Provide the [x, y] coordinate of the cell's center where the given text is located.  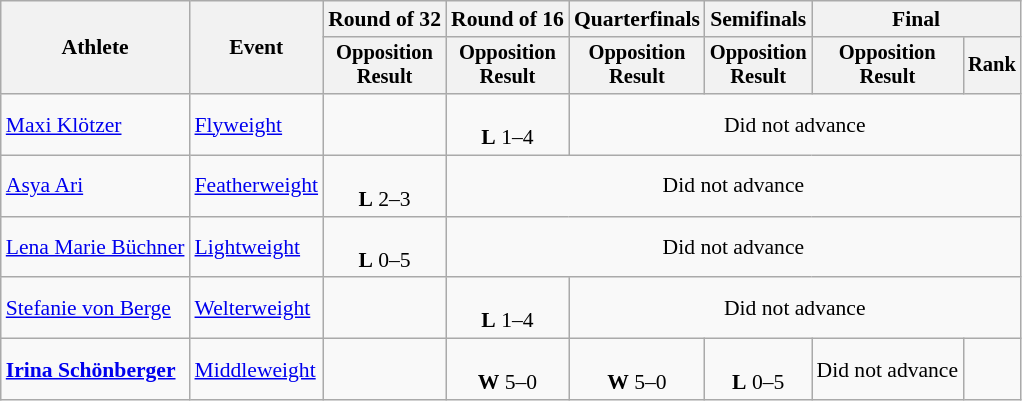
Round of 32 [384, 19]
Flyweight [256, 124]
Irina Schönberger [96, 370]
Round of 16 [508, 19]
Maxi Klötzer [96, 124]
Stefanie von Berge [96, 308]
Quarterfinals [637, 19]
Asya Ari [96, 186]
L 2–3 [384, 186]
Welterweight [256, 308]
Final [916, 19]
Featherweight [256, 186]
Lightweight [256, 248]
Middleweight [256, 370]
Rank [992, 66]
Lena Marie Büchner [96, 248]
Athlete [96, 48]
Event [256, 48]
Semifinals [758, 19]
